Pinpoint the cell where the given text exists, returning its [x, y] midpoint coordinate. 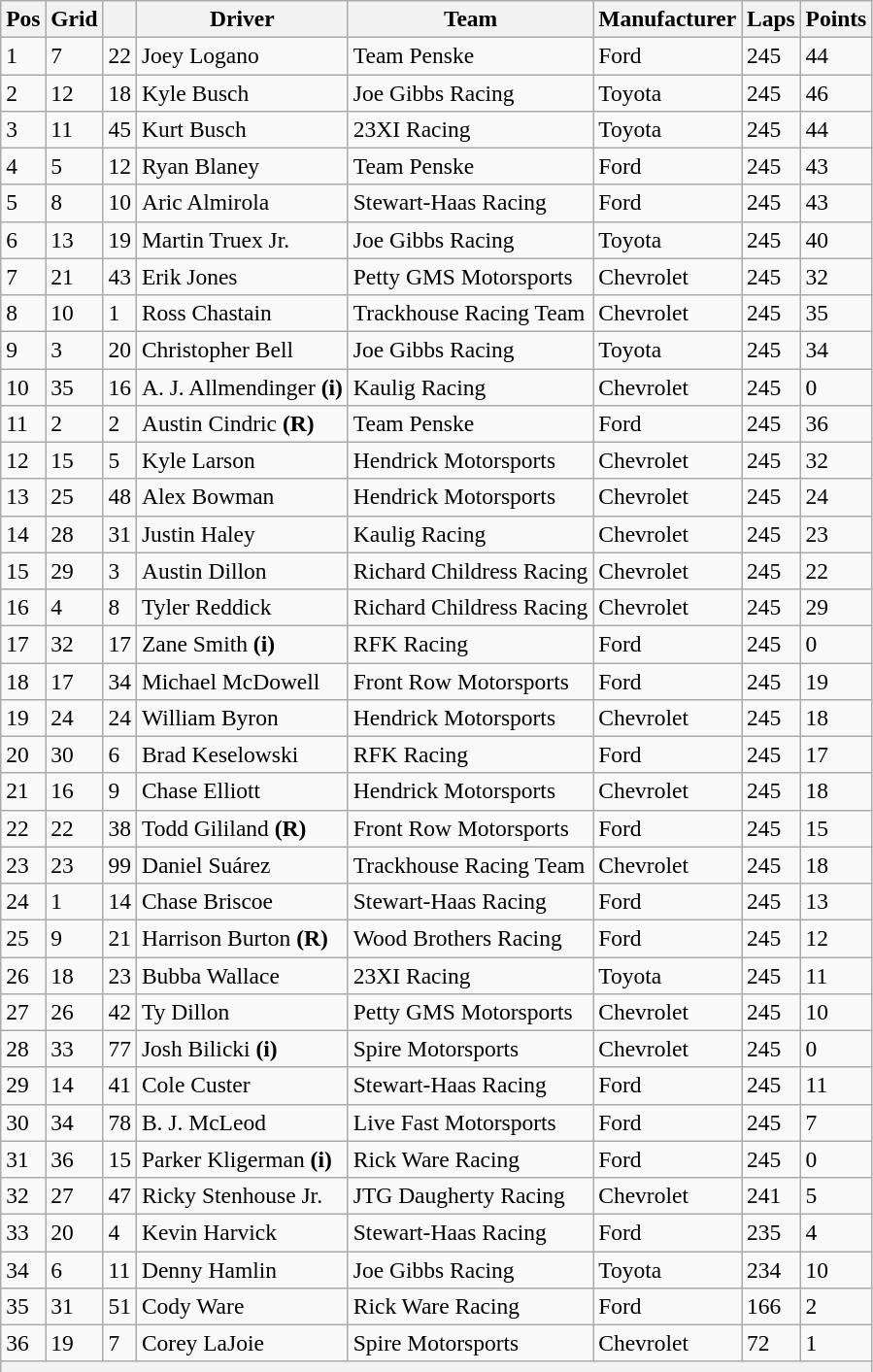
Ricky Stenhouse Jr. [242, 1195]
38 [119, 828]
42 [119, 1012]
Driver [242, 18]
99 [119, 865]
78 [119, 1122]
72 [771, 1343]
Corey LaJoie [242, 1343]
Pos [23, 18]
Chase Elliott [242, 791]
Live Fast Motorsports [470, 1122]
Michael McDowell [242, 681]
Kyle Larson [242, 460]
Kurt Busch [242, 129]
40 [836, 240]
Wood Brothers Racing [470, 938]
47 [119, 1195]
51 [119, 1306]
Ryan Blaney [242, 166]
A. J. Allmendinger (i) [242, 386]
Martin Truex Jr. [242, 240]
Kevin Harvick [242, 1232]
234 [771, 1269]
Ty Dillon [242, 1012]
Cole Custer [242, 1086]
235 [771, 1232]
Todd Gililand (R) [242, 828]
Tyler Reddick [242, 607]
Bubba Wallace [242, 975]
Manufacturer [668, 18]
Harrison Burton (R) [242, 938]
77 [119, 1049]
Ross Chastain [242, 313]
41 [119, 1086]
166 [771, 1306]
Chase Briscoe [242, 901]
48 [119, 497]
JTG Daugherty Racing [470, 1195]
Daniel Suárez [242, 865]
B. J. McLeod [242, 1122]
Kyle Busch [242, 92]
Austin Dillon [242, 571]
Justin Haley [242, 534]
Josh Bilicki (i) [242, 1049]
Parker Kligerman (i) [242, 1159]
Aric Almirola [242, 203]
45 [119, 129]
Denny Hamlin [242, 1269]
Team [470, 18]
Points [836, 18]
Zane Smith (i) [242, 644]
241 [771, 1195]
Austin Cindric (R) [242, 423]
Grid [74, 18]
Erik Jones [242, 277]
Joey Logano [242, 55]
46 [836, 92]
Laps [771, 18]
William Byron [242, 718]
Alex Bowman [242, 497]
Christopher Bell [242, 350]
Cody Ware [242, 1306]
Brad Keselowski [242, 754]
